Return [X, Y] of the center of cell containing provided text 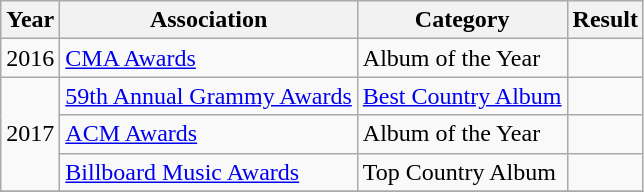
ACM Awards [208, 134]
Association [208, 20]
Billboard Music Awards [208, 172]
Result [605, 20]
Top Country Album [462, 172]
59th Annual Grammy Awards [208, 96]
Category [462, 20]
2016 [30, 58]
Best Country Album [462, 96]
2017 [30, 134]
CMA Awards [208, 58]
Year [30, 20]
